Return the (x, y) coordinate for the center point of the cell that contains the specified text.  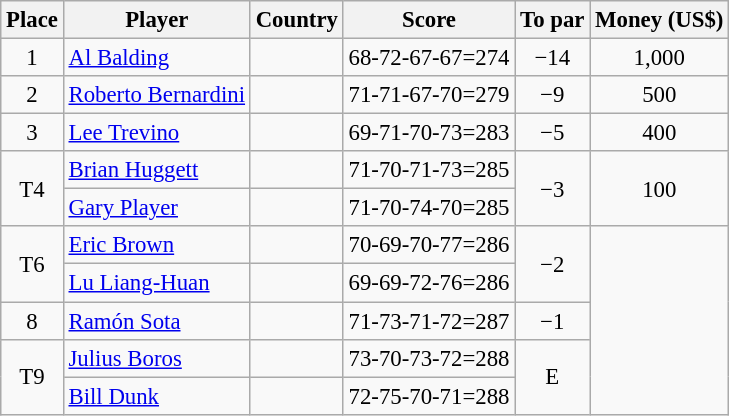
To par (552, 20)
−3 (552, 188)
69-71-70-73=283 (429, 133)
Gary Player (156, 208)
Julius Boros (156, 358)
Bill Dunk (156, 396)
2 (32, 95)
70-69-70-77=286 (429, 245)
Brian Huggett (156, 170)
Score (429, 20)
71-70-71-73=285 (429, 170)
−1 (552, 321)
Roberto Bernardini (156, 95)
1 (32, 58)
69-69-72-76=286 (429, 283)
Place (32, 20)
Player (156, 20)
−9 (552, 95)
T6 (32, 264)
400 (660, 133)
E (552, 376)
Lu Liang-Huan (156, 283)
Country (296, 20)
71-71-67-70=279 (429, 95)
3 (32, 133)
Money (US$) (660, 20)
Eric Brown (156, 245)
−14 (552, 58)
T4 (32, 188)
Al Balding (156, 58)
500 (660, 95)
73-70-73-72=288 (429, 358)
Ramón Sota (156, 321)
71-70-74-70=285 (429, 208)
Lee Trevino (156, 133)
T9 (32, 376)
68-72-67-67=274 (429, 58)
1,000 (660, 58)
8 (32, 321)
−5 (552, 133)
−2 (552, 264)
72-75-70-71=288 (429, 396)
100 (660, 188)
71-73-71-72=287 (429, 321)
